Detect which cell encompasses the target text, then output its [x, y] center coordinate. 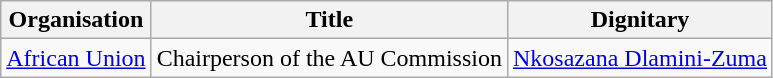
Title [329, 20]
African Union [76, 58]
Dignitary [640, 20]
Nkosazana Dlamini-Zuma [640, 58]
Organisation [76, 20]
Chairperson of the AU Commission [329, 58]
